Provide the [x, y] coordinate of the cell's center where the given text is located.  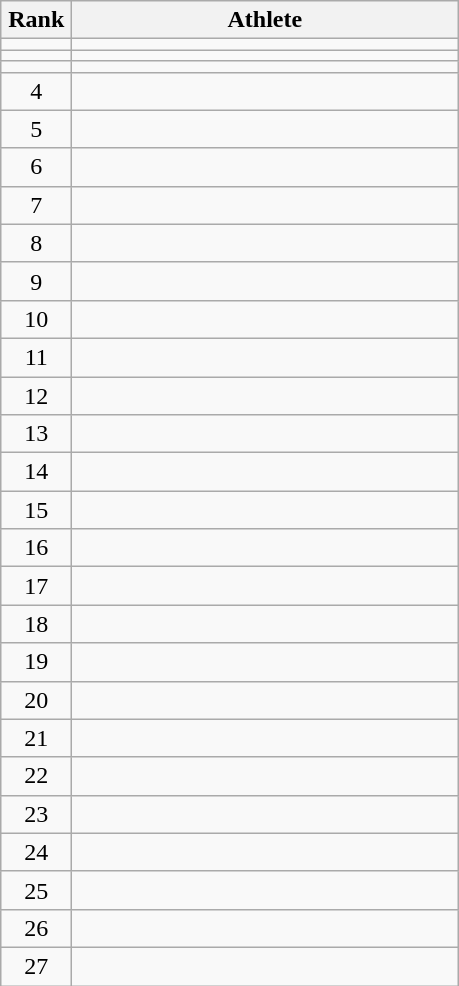
21 [36, 738]
14 [36, 472]
25 [36, 890]
27 [36, 966]
Athlete [265, 20]
19 [36, 662]
6 [36, 167]
16 [36, 548]
24 [36, 852]
23 [36, 814]
4 [36, 91]
18 [36, 624]
12 [36, 395]
17 [36, 586]
7 [36, 205]
5 [36, 129]
13 [36, 434]
22 [36, 776]
26 [36, 928]
10 [36, 319]
11 [36, 357]
15 [36, 510]
8 [36, 243]
Rank [36, 20]
9 [36, 281]
20 [36, 700]
